Scan for the cell matching the given text and deliver its (X, Y) coordinate at center. 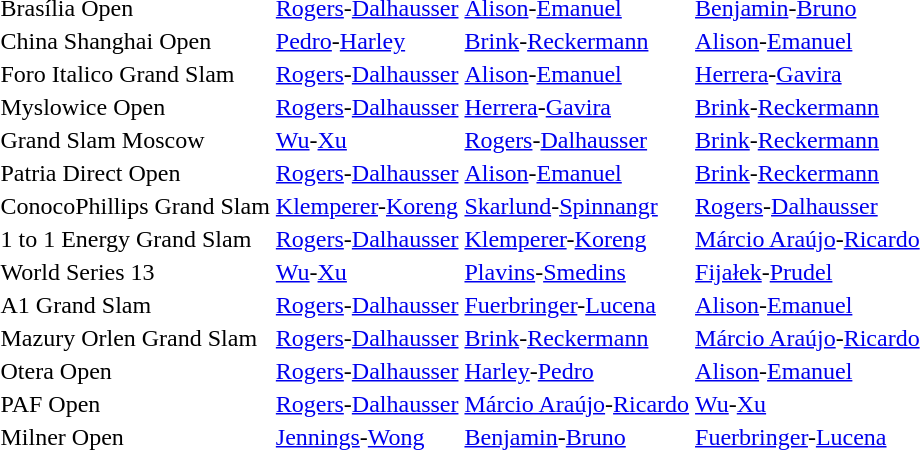
Herrera-Gavira (577, 107)
Plavins-Smedins (577, 272)
Pedro-Harley (367, 41)
Skarlund-Spinnangr (577, 206)
Fuerbringer-Lucena (577, 305)
Márcio Araújo-Ricardo (577, 404)
Harley-Pedro (577, 371)
